Return the [x, y] coordinate for the center point of the cell that contains the specified text.  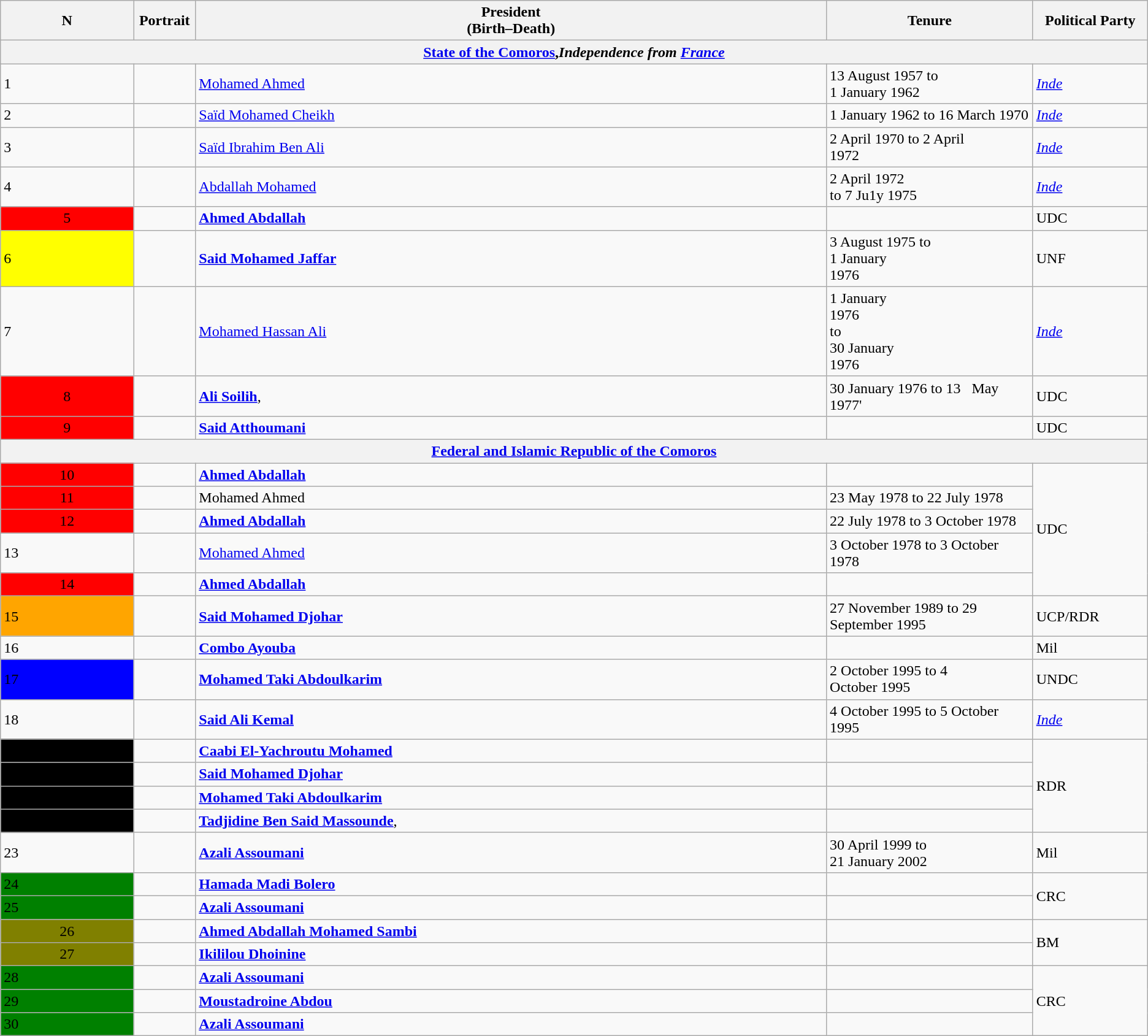
17 [67, 680]
13 [67, 553]
13 August 1957 to1 January 1962 [930, 83]
UNF [1090, 258]
Combo Ayouba [511, 648]
15 [67, 616]
4 [67, 186]
Tadjidine Ben Said Massounde, [511, 821]
Said Ali Kemal [511, 719]
24 [67, 884]
State of the Comoros,Independence from France [574, 52]
UCP/RDR [1090, 616]
Said Atthoumani [511, 428]
27 [67, 954]
Moustadroine Abdou [511, 1001]
UNDC [1090, 680]
1 [67, 83]
3 October 1978 to 3 October 1978 [930, 553]
Abdallah Mohamed [511, 186]
4 October 1995 to 5 October 1995 [930, 719]
Federal and Islamic Republic of the Comoros [574, 451]
22 [67, 821]
14 [67, 585]
Ikililou Dhoinine [511, 954]
7 [67, 331]
Saïd Ibrahim Ben Ali [511, 147]
30 April 1999 to21 January 2002 [930, 853]
20 [67, 774]
Political Party [1090, 21]
18 [67, 719]
22 July 1978 to 3 October 1978 [930, 521]
2 [67, 115]
N [67, 21]
Mohamed Hassan Ali [511, 331]
27 November 1989 to 29 September 1995 [930, 616]
5 [67, 218]
Ahmed Abdallah Mohamed Sambi [511, 930]
President(Birth–Death) [511, 21]
Portrait [164, 21]
Tenure [930, 21]
26 [67, 930]
16 [67, 648]
Saïd Mohamed Cheikh [511, 115]
BM [1090, 942]
30 [67, 1024]
1 January 1962 to 16 March 1970 [930, 115]
1 January1976to30 January1976 [930, 331]
23 May 1978 to 22 July 1978 [930, 498]
28 [67, 978]
11 [67, 498]
8 [67, 396]
12 [67, 521]
RDR [1090, 786]
3 August 1975 to1 January1976 [930, 258]
29 [67, 1001]
25 [67, 907]
2 April 1970 to 2 April1972 [930, 147]
6 [67, 258]
3 [67, 147]
9 [67, 428]
19 [67, 751]
Caabi El-Yachroutu Mohamed [511, 751]
Said Mohamed Jaffar [511, 258]
21 [67, 797]
2 April 1972to 7 Ju1y 1975 [930, 186]
Ali Soilih, [511, 396]
30 January 1976 to 13 May 1977' [930, 396]
Hamada Madi Bolero [511, 884]
2 October 1995 to 4October 1995 [930, 680]
23 [67, 853]
10 [67, 474]
